Determine the (x, y) coordinate at the center of the cell enclosing the given text.  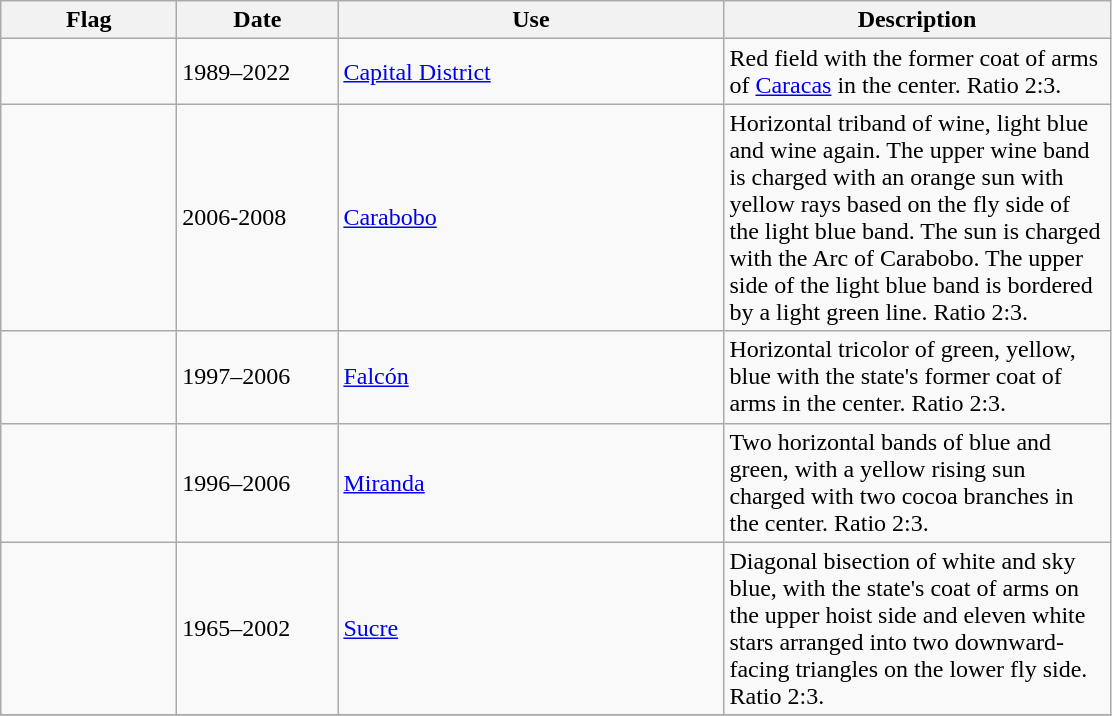
Use (531, 20)
1965–2002 (258, 628)
2006-2008 (258, 218)
Falcón (531, 377)
Date (258, 20)
1989–2022 (258, 72)
Description (917, 20)
Miranda (531, 482)
Carabobo (531, 218)
Two horizontal bands of blue and green, with a yellow rising sun charged with two cocoa branches in the center. Ratio 2:3. (917, 482)
Horizontal tricolor of green, yellow, blue with the state's former coat of arms in the center. Ratio 2:3. (917, 377)
Sucre (531, 628)
1997–2006 (258, 377)
Red field with the former coat of arms of Caracas in the center. Ratio 2:3. (917, 72)
1996–2006 (258, 482)
Flag (89, 20)
Capital District (531, 72)
